Return (X, Y) of the center of cell containing provided text 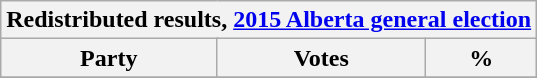
Redistributed results, 2015 Alberta general election (269, 20)
Party (109, 58)
% (482, 58)
Votes (322, 58)
